Locate the cell with the specified text and output its (X, Y) center coordinate. 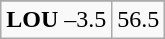
56.5 (138, 20)
LOU –3.5 (56, 20)
